Scan for the cell matching the given text and deliver its (X, Y) coordinate at center. 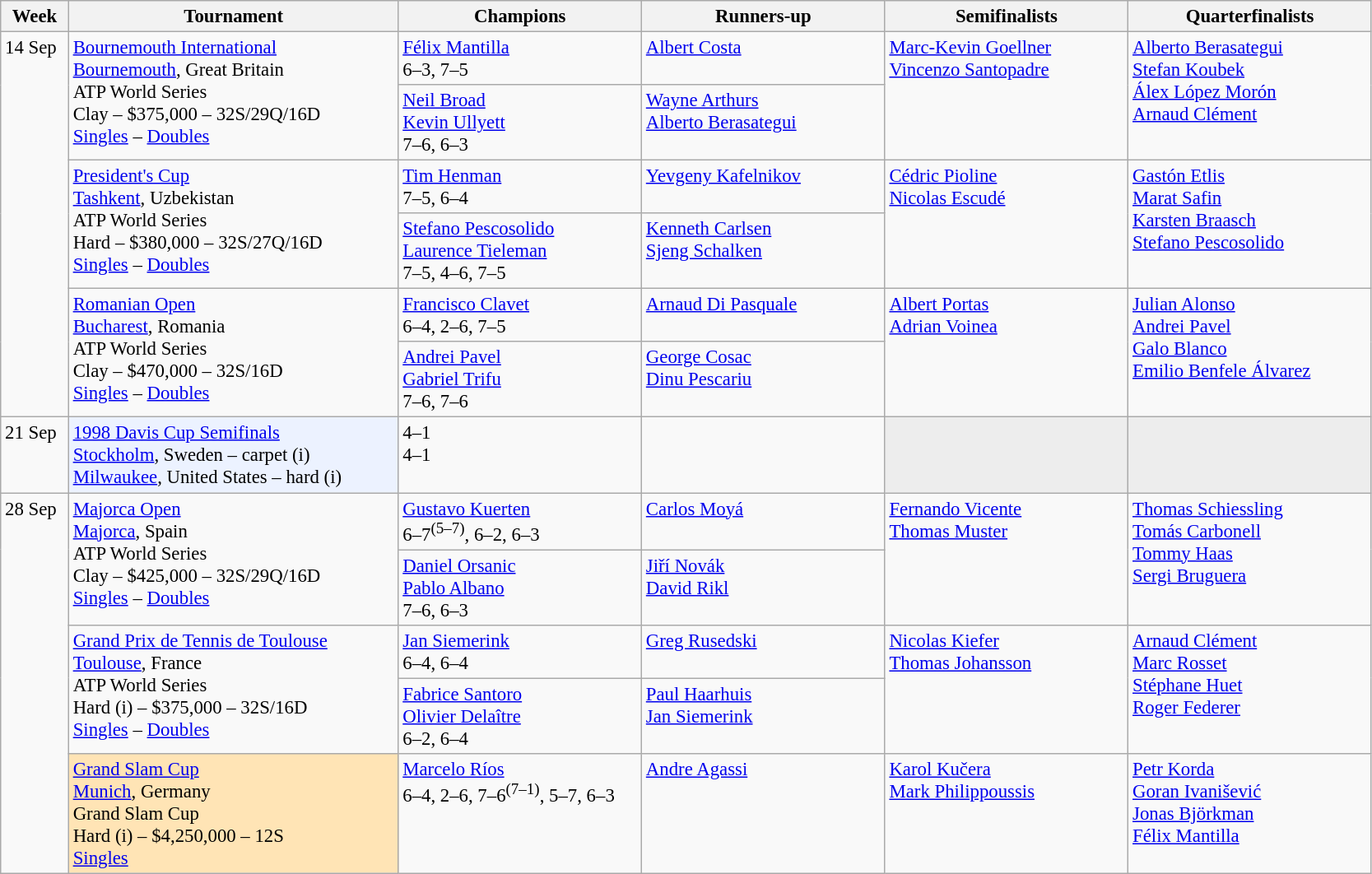
Albert Costa (764, 59)
Karol Kučera Mark Philippoussis (1007, 814)
4–1 4–1 (520, 455)
President's CupTashkent, Uzbekistan ATP World SeriesHard – $380,000 – 32S/27Q/16DSingles – Doubles (234, 225)
Albert Portas Adrian Voinea (1007, 353)
Arnaud Clément Marc Rosset Stéphane Huet Roger Federer (1250, 689)
Grand Prix de Tennis de ToulouseToulouse, FranceATP World SeriesHard (i) – $375,000 – 32S/16DSingles – Doubles (234, 689)
Petr Korda Goran Ivanišević Jonas Björkman Félix Mantilla (1250, 814)
Nicolas Kiefer Thomas Johansson (1007, 689)
Greg Rusedski (764, 652)
Julian Alonso Andrei Pavel Galo Blanco Emilio Benfele Álvarez (1250, 353)
Fernando Vicente Thomas Muster (1007, 560)
21 Sep (35, 455)
Stefano Pescosolido Laurence Tieleman7–5, 4–6, 7–5 (520, 251)
28 Sep (35, 683)
Carlos Moyá (764, 522)
1998 Davis Cup Semifinals Stockholm, Sweden – carpet (i) Milwaukee, United States – hard (i) (234, 455)
Marc-Kevin Goellner Vincenzo Santopadre (1007, 96)
Champions (520, 16)
Gastón Etlis Marat Safin Karsten Braasch Stefano Pescosolido (1250, 225)
Cédric Pioline Nicolas Escudé (1007, 225)
Andre Agassi (764, 814)
George Cosac Dinu Pescariu (764, 380)
Runners-up (764, 16)
Grand Slam CupMunich, GermanyGrand Slam Cup Hard (i) – $4,250,000 – 12S Singles (234, 814)
Fabrice Santoro Olivier Delaître6–2, 6–4 (520, 716)
Semifinalists (1007, 16)
Romanian OpenBucharest, RomaniaATP World SeriesClay – $470,000 – 32S/16DSingles – Doubles (234, 353)
Yevgeny Kafelnikov (764, 188)
Tournament (234, 16)
Jiří Novák David Rikl (764, 588)
Thomas Schiessling Tomás Carbonell Tommy Haas Sergi Bruguera (1250, 560)
Marcelo Ríos 6–4, 2–6, 7–6(7–1), 5–7, 6–3 (520, 814)
Andrei Pavel Gabriel Trifu7–6, 7–6 (520, 380)
Neil Broad Kevin Ullyett7–6, 6–3 (520, 123)
Jan Siemerink6–4, 6–4 (520, 652)
Arnaud Di Pasquale (764, 316)
Majorca OpenMajorca, SpainATP World SeriesClay – $425,000 – 32S/29Q/16DSingles – Doubles (234, 560)
Félix Mantilla6–3, 7–5 (520, 59)
Quarterfinalists (1250, 16)
Francisco Clavet6–4, 2–6, 7–5 (520, 316)
Tim Henman7–5, 6–4 (520, 188)
Bournemouth InternationalBournemouth, Great Britain ATP World SeriesClay – $375,000 – 32S/29Q/16DSingles – Doubles (234, 96)
Wayne Arthurs Alberto Berasategui (764, 123)
Paul Haarhuis Jan Siemerink (764, 716)
Week (35, 16)
14 Sep (35, 225)
Gustavo Kuerten6–7(5–7), 6–2, 6–3 (520, 522)
Kenneth Carlsen Sjeng Schalken (764, 251)
Alberto Berasategui Stefan Koubek Álex López Morón Arnaud Clément (1250, 96)
Daniel Orsanic Pablo Albano 7–6, 6–3 (520, 588)
